Extract the [X, Y] coordinate from the center of the cell holding the provided text.  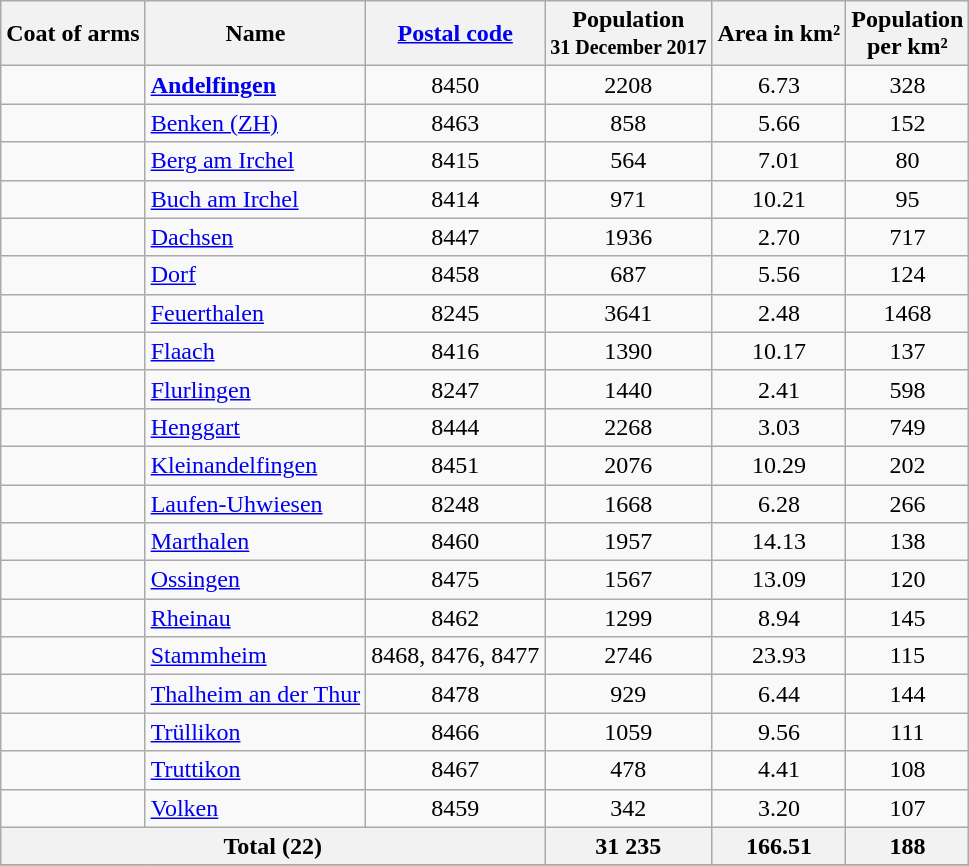
Population per km² [908, 34]
Flurlingen [256, 389]
5.66 [779, 123]
8459 [456, 808]
3.20 [779, 808]
2.48 [779, 313]
1440 [628, 389]
1059 [628, 732]
2746 [628, 656]
14.13 [779, 542]
Ossingen [256, 580]
6.28 [779, 503]
8248 [456, 503]
8.94 [779, 618]
2268 [628, 427]
31 235 [628, 846]
95 [908, 199]
Total (22) [273, 846]
8460 [456, 542]
342 [628, 808]
971 [628, 199]
3641 [628, 313]
138 [908, 542]
Flaach [256, 351]
8462 [456, 618]
Rheinau [256, 618]
188 [908, 846]
749 [908, 427]
124 [908, 275]
10.17 [779, 351]
202 [908, 465]
2.70 [779, 237]
Dorf [256, 275]
8467 [456, 770]
564 [628, 161]
Feuerthalen [256, 313]
115 [908, 656]
858 [628, 123]
Volken [256, 808]
108 [908, 770]
152 [908, 123]
328 [908, 85]
4.41 [779, 770]
80 [908, 161]
1668 [628, 503]
Buch am Irchel [256, 199]
929 [628, 694]
8478 [456, 694]
1468 [908, 313]
2208 [628, 85]
1957 [628, 542]
Stammheim [256, 656]
Berg am Irchel [256, 161]
111 [908, 732]
Benken (ZH) [256, 123]
8245 [456, 313]
137 [908, 351]
Laufen-Uhwiesen [256, 503]
Postal code [456, 34]
Trüllikon [256, 732]
9.56 [779, 732]
598 [908, 389]
8414 [456, 199]
8416 [456, 351]
Name [256, 34]
145 [908, 618]
2.41 [779, 389]
8451 [456, 465]
Kleinandelfingen [256, 465]
8463 [456, 123]
5.56 [779, 275]
8466 [456, 732]
Marthalen [256, 542]
8468, 8476, 8477 [456, 656]
Coat of arms [73, 34]
8415 [456, 161]
717 [908, 237]
478 [628, 770]
266 [908, 503]
10.21 [779, 199]
Area in km² [779, 34]
Truttikon [256, 770]
1936 [628, 237]
10.29 [779, 465]
13.09 [779, 580]
8444 [456, 427]
2076 [628, 465]
3.03 [779, 427]
Dachsen [256, 237]
687 [628, 275]
Thalheim an der Thur [256, 694]
23.93 [779, 656]
Andelfingen [256, 85]
8447 [456, 237]
166.51 [779, 846]
Henggart [256, 427]
107 [908, 808]
120 [908, 580]
1390 [628, 351]
1567 [628, 580]
Population31 December 2017 [628, 34]
7.01 [779, 161]
1299 [628, 618]
144 [908, 694]
6.44 [779, 694]
8475 [456, 580]
8247 [456, 389]
6.73 [779, 85]
8450 [456, 85]
8458 [456, 275]
